Provide the (X, Y) coordinate of the cell's center where the given text is located.  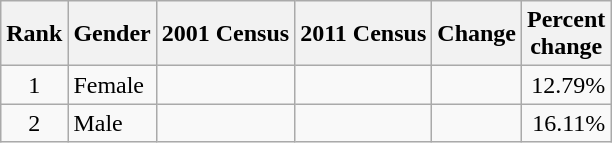
2 (34, 123)
Rank (34, 34)
Female (112, 85)
Male (112, 123)
16.11% (566, 123)
Percentchange (566, 34)
Gender (112, 34)
2011 Census (364, 34)
2001 Census (225, 34)
1 (34, 85)
12.79% (566, 85)
Change (477, 34)
